Output the (X, Y) coordinate of the center of the cell containing the given text.  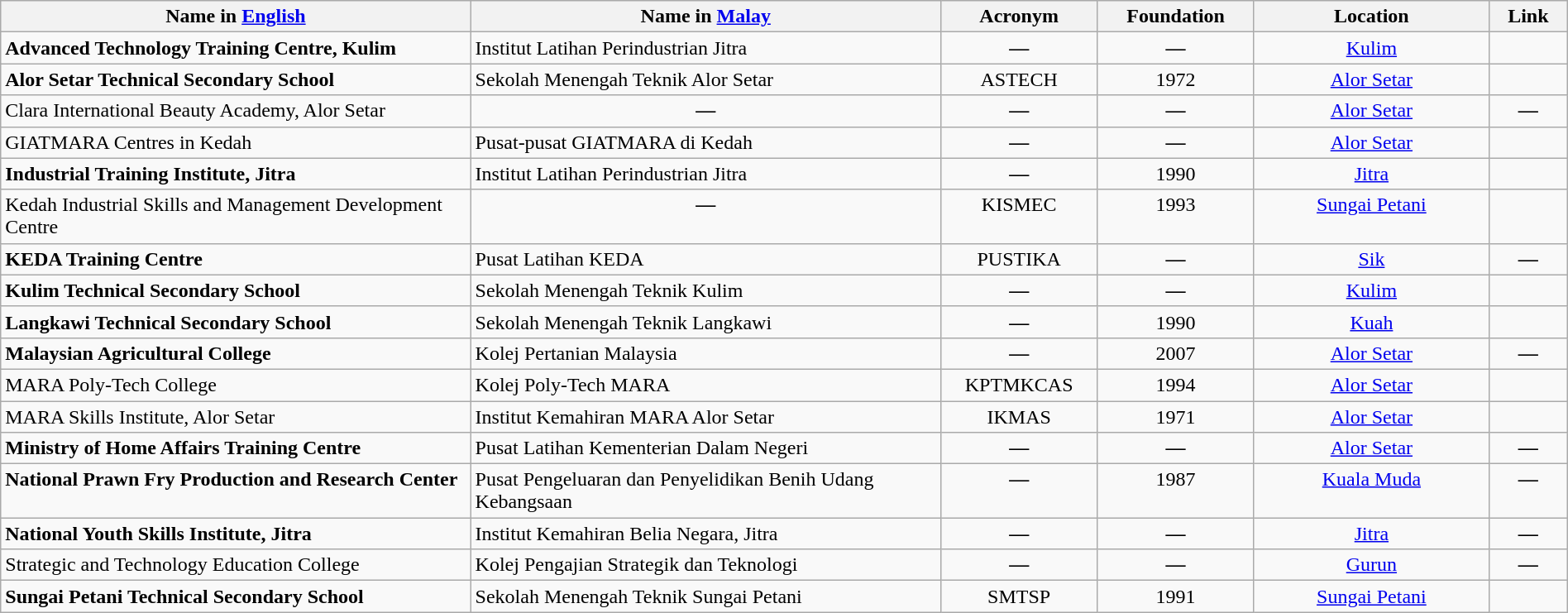
1994 (1176, 385)
Name in Malay (705, 17)
Clara International Beauty Academy, Alor Setar (236, 111)
SMTSP (1019, 596)
Gurun (1371, 565)
Pusat Latihan KEDA (705, 259)
1993 (1176, 217)
Sungai Petani Technical Secondary School (236, 596)
Institut Kemahiran Belia Negara, Jitra (705, 534)
Kedah Industrial Skills and Management Development Centre (236, 217)
MARA Poly-Tech College (236, 385)
National Prawn Fry Production and Research Center (236, 491)
Kulim Technical Secondary School (236, 290)
Location (1371, 17)
Sik (1371, 259)
Pusat-pusat GIATMARA di Kedah (705, 142)
Kolej Pengajian Strategik dan Teknologi (705, 565)
Malaysian Agricultural College (236, 353)
Sekolah Menengah Teknik Alor Setar (705, 79)
Langkawi Technical Secondary School (236, 322)
Kuala Muda (1371, 491)
IKMAS (1019, 416)
Sekolah Menengah Teknik Kulim (705, 290)
Pusat Latihan Kementerian Dalam Negeri (705, 448)
Sekolah Menengah Teknik Langkawi (705, 322)
Link (1528, 17)
Pusat Pengeluaran dan Penyelidikan Benih Udang Kebangsaan (705, 491)
1971 (1176, 416)
National Youth Skills Institute, Jitra (236, 534)
Kolej Pertanian Malaysia (705, 353)
Name in English (236, 17)
KISMEC (1019, 217)
1987 (1176, 491)
Foundation (1176, 17)
1991 (1176, 596)
Kolej Poly-Tech MARA (705, 385)
2007 (1176, 353)
ASTECH (1019, 79)
Industrial Training Institute, Jitra (236, 174)
Ministry of Home Affairs Training Centre (236, 448)
Kuah (1371, 322)
Strategic and Technology Education College (236, 565)
Acronym (1019, 17)
Advanced Technology Training Centre, Kulim (236, 48)
Institut Kemahiran MARA Alor Setar (705, 416)
1972 (1176, 79)
KPTMKCAS (1019, 385)
PUSTIKA (1019, 259)
MARA Skills Institute, Alor Setar (236, 416)
Sekolah Menengah Teknik Sungai Petani (705, 596)
Alor Setar Technical Secondary School (236, 79)
GIATMARA Centres in Kedah (236, 142)
KEDA Training Centre (236, 259)
